Search for the cell housing the specified text and yield its [x, y] center coordinate. 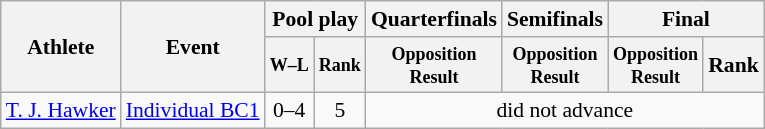
Individual BC1 [193, 111]
did not advance [565, 111]
Quarterfinals [434, 19]
T. J. Hawker [61, 111]
Final [686, 19]
Pool play [316, 19]
5 [340, 111]
Athlete [61, 47]
W–L [290, 65]
Semifinals [555, 19]
Event [193, 47]
0–4 [290, 111]
